For the text-containing cell, return its midpoint in [x, y] coordinate format. 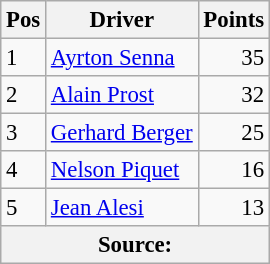
Nelson Piquet [122, 170]
4 [24, 170]
Points [234, 20]
5 [24, 208]
25 [234, 133]
16 [234, 170]
Source: [136, 245]
32 [234, 95]
Ayrton Senna [122, 58]
Gerhard Berger [122, 133]
Pos [24, 20]
Driver [122, 20]
1 [24, 58]
2 [24, 95]
35 [234, 58]
Jean Alesi [122, 208]
Alain Prost [122, 95]
3 [24, 133]
13 [234, 208]
